Capture the cell that displays the provided text and extract its [x, y] central coordinate. 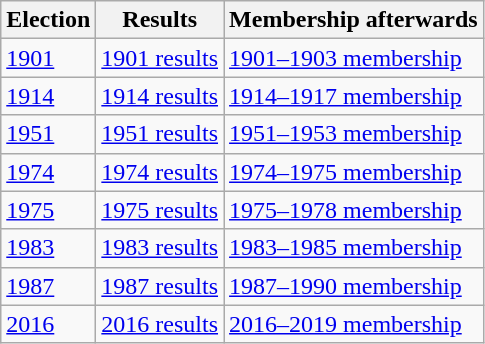
1901 results [160, 58]
1987–1990 membership [354, 286]
Results [160, 20]
1983–1985 membership [354, 248]
1983 [48, 248]
1987 results [160, 286]
1975 results [160, 210]
1974–1975 membership [354, 172]
Membership afterwards [354, 20]
2016 [48, 324]
1951 [48, 134]
1974 [48, 172]
1951–1953 membership [354, 134]
2016 results [160, 324]
1901 [48, 58]
1987 [48, 286]
1914 results [160, 96]
1901–1903 membership [354, 58]
1914 [48, 96]
1983 results [160, 248]
1914–1917 membership [354, 96]
1975–1978 membership [354, 210]
1975 [48, 210]
Election [48, 20]
2016–2019 membership [354, 324]
1951 results [160, 134]
1974 results [160, 172]
